From the cell containing the given text, extract its center point as (X, Y) coordinate. 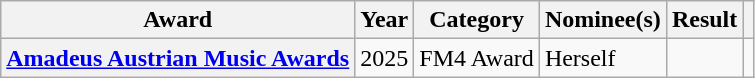
Year (384, 20)
FM4 Award (477, 58)
Nominee(s) (602, 20)
Result (704, 20)
Category (477, 20)
Herself (602, 58)
Amadeus Austrian Music Awards (178, 58)
2025 (384, 58)
Award (178, 20)
